Output the (X, Y) coordinate of the center of the cell containing the given text.  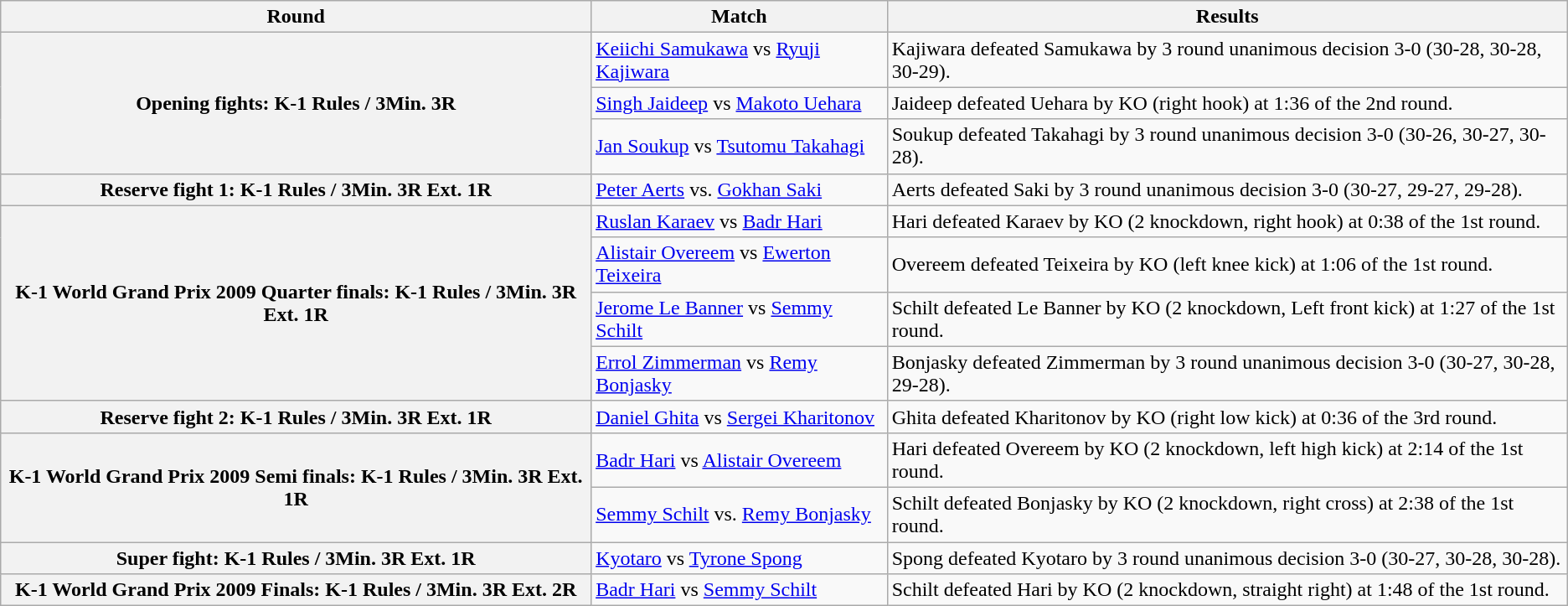
K-1 World Grand Prix 2009 Quarter finals: K-1 Rules / 3Min. 3R Ext. 1R (297, 303)
Peter Aerts vs. Gokhan Saki (740, 189)
Soukup defeated Takahagi by 3 round unanimous decision 3-0 (30-26, 30-27, 30-28). (1227, 146)
Reserve fight 1: K-1 Rules / 3Min. 3R Ext. 1R (297, 189)
Schilt defeated Hari by KO (2 knockdown, straight right) at 1:48 of the 1st round. (1227, 590)
Badr Hari vs Semmy Schilt (740, 590)
Hari defeated Karaev by KO (2 knockdown, right hook) at 0:38 of the 1st round. (1227, 221)
Semmy Schilt vs. Remy Bonjasky (740, 515)
Badr Hari vs Alistair Overeem (740, 459)
Ruslan Karaev vs Badr Hari (740, 221)
Results (1227, 17)
Schilt defeated Le Banner by KO (2 knockdown, Left front kick) at 1:27 of the 1st round. (1227, 319)
Singh Jaideep vs Makoto Uehara (740, 103)
Daniel Ghita vs Sergei Kharitonov (740, 417)
Kyotaro vs Tyrone Spong (740, 557)
Super fight: K-1 Rules / 3Min. 3R Ext. 1R (297, 557)
Schilt defeated Bonjasky by KO (2 knockdown, right cross) at 2:38 of the 1st round. (1227, 515)
Kajiwara defeated Samukawa by 3 round unanimous decision 3-0 (30-28, 30-28, 30-29). (1227, 60)
Jaideep defeated Uehara by KO (right hook) at 1:36 of the 2nd round. (1227, 103)
Opening fights: K-1 Rules / 3Min. 3R (297, 103)
Alistair Overeem vs Ewerton Teixeira (740, 265)
Overeem defeated Teixeira by KO (left knee kick) at 1:06 of the 1st round. (1227, 265)
Aerts defeated Saki by 3 round unanimous decision 3-0 (30-27, 29-27, 29-28). (1227, 189)
Round (297, 17)
K-1 World Grand Prix 2009 Semi finals: K-1 Rules / 3Min. 3R Ext. 1R (297, 487)
Spong defeated Kyotaro by 3 round unanimous decision 3-0 (30-27, 30-28, 30-28). (1227, 557)
Match (740, 17)
Reserve fight 2: K-1 Rules / 3Min. 3R Ext. 1R (297, 417)
Errol Zimmerman vs Remy Bonjasky (740, 374)
Jan Soukup vs Tsutomu Takahagi (740, 146)
K-1 World Grand Prix 2009 Finals: K-1 Rules / 3Min. 3R Ext. 2R (297, 590)
Bonjasky defeated Zimmerman by 3 round unanimous decision 3-0 (30-27, 30-28, 29-28). (1227, 374)
Ghita defeated Kharitonov by KO (right low kick) at 0:36 of the 3rd round. (1227, 417)
Hari defeated Overeem by KO (2 knockdown, left high kick) at 2:14 of the 1st round. (1227, 459)
Jerome Le Banner vs Semmy Schilt (740, 319)
Keiichi Samukawa vs Ryuji Kajiwara (740, 60)
